Capture the cell that displays the provided text and extract its (x, y) central coordinate. 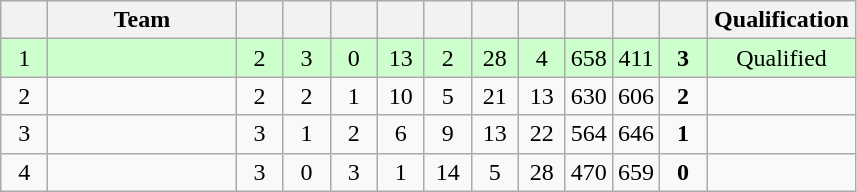
564 (588, 134)
659 (636, 172)
10 (400, 96)
658 (588, 58)
21 (494, 96)
9 (448, 134)
6 (400, 134)
630 (588, 96)
Qualification (781, 20)
411 (636, 58)
22 (542, 134)
Qualified (781, 58)
Team (142, 20)
646 (636, 134)
470 (588, 172)
606 (636, 96)
14 (448, 172)
